Provide the [x, y] coordinate of the cell's center where the given text is located.  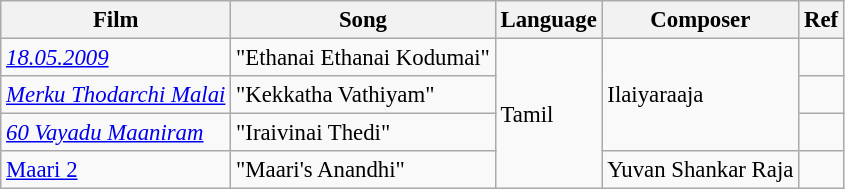
Film [116, 20]
"Maari's Anandhi" [364, 170]
Ref [822, 20]
Song [364, 20]
Yuvan Shankar Raja [700, 170]
Tamil [548, 114]
Merku Thodarchi Malai [116, 95]
"Kekkatha Vathiyam" [364, 95]
Language [548, 20]
60 Vayadu Maaniram [116, 133]
Ilaiyaraaja [700, 96]
"Ethanai Ethanai Kodumai" [364, 58]
Composer [700, 20]
18.05.2009 [116, 58]
"Iraivinai Thedi" [364, 133]
Maari 2 [116, 170]
